Determine the [x, y] coordinate at the center of the cell enclosing the given text.  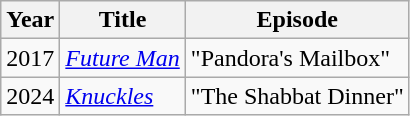
2024 [30, 96]
Future Man [122, 58]
Knuckles [122, 96]
"The Shabbat Dinner" [297, 96]
Title [122, 20]
Episode [297, 20]
Year [30, 20]
"Pandora's Mailbox" [297, 58]
2017 [30, 58]
